Scan for the cell matching the given text and deliver its (x, y) coordinate at center. 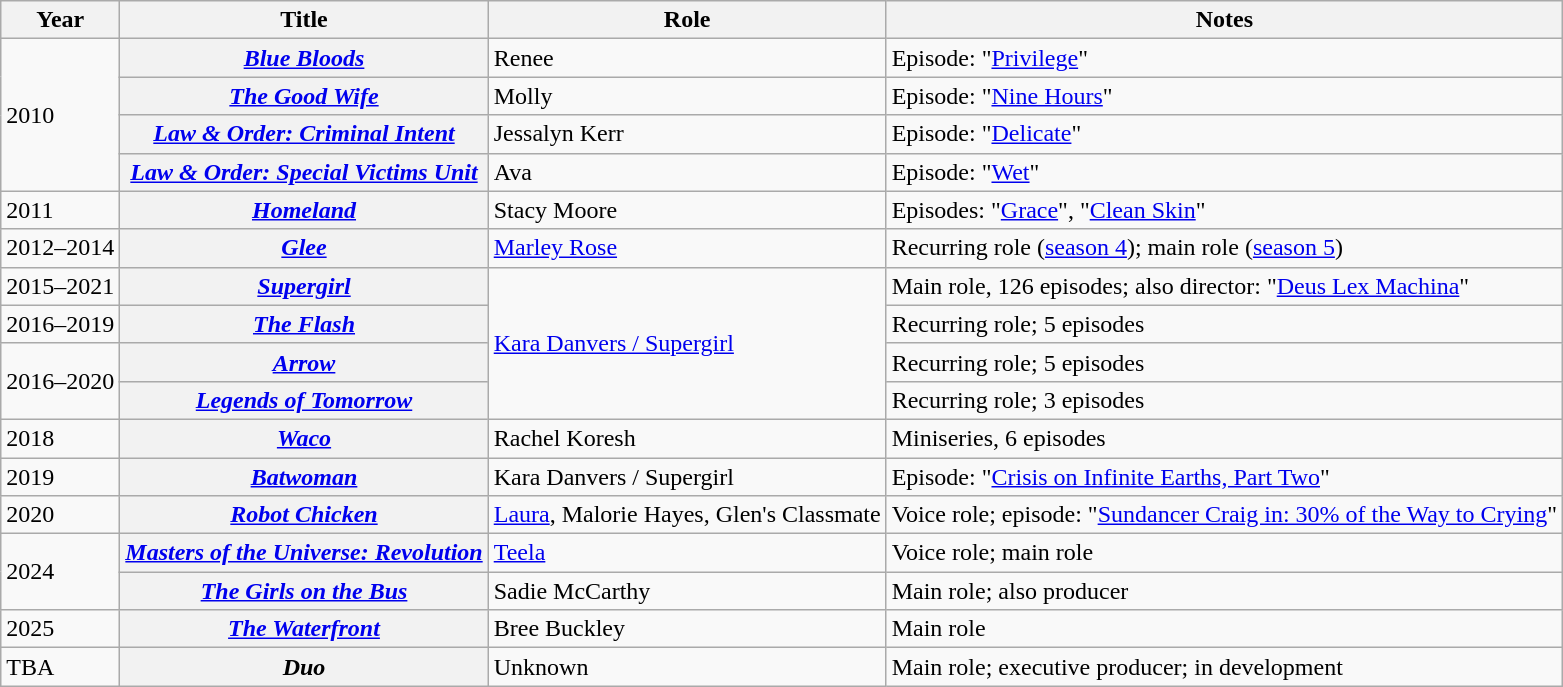
Legends of Tomorrow (304, 400)
Law & Order: Special Victims Unit (304, 172)
Marley Rose (687, 248)
The Flash (304, 324)
Main role; also producer (1224, 591)
2010 (60, 115)
Episode: "Delicate" (1224, 134)
Waco (304, 438)
Laura, Malorie Hayes, Glen's Classmate (687, 515)
Robot Chicken (304, 515)
Rachel Koresh (687, 438)
Miniseries, 6 episodes (1224, 438)
Sadie McCarthy (687, 591)
Episode: "Wet" (1224, 172)
Main role; executive producer; in development (1224, 667)
Recurring role (season 4); main role (season 5) (1224, 248)
Episode: "Crisis on Infinite Earths, Part Two" (1224, 477)
2016–2019 (60, 324)
2025 (60, 629)
Recurring role; 3 episodes (1224, 400)
Molly (687, 96)
Renee (687, 58)
Arrow (304, 362)
Voice role; main role (1224, 553)
Ava (687, 172)
Supergirl (304, 286)
Main role (1224, 629)
Batwoman (304, 477)
2015–2021 (60, 286)
Homeland (304, 210)
Stacy Moore (687, 210)
Notes (1224, 20)
2016–2020 (60, 381)
Duo (304, 667)
2011 (60, 210)
Title (304, 20)
Episodes: "Grace", "Clean Skin" (1224, 210)
Episode: "Privilege" (1224, 58)
Main role, 126 episodes; also director: "Deus Lex Machina" (1224, 286)
2024 (60, 572)
2019 (60, 477)
Masters of the Universe: Revolution (304, 553)
Blue Bloods (304, 58)
The Good Wife (304, 96)
2020 (60, 515)
TBA (60, 667)
Glee (304, 248)
2012–2014 (60, 248)
Unknown (687, 667)
Bree Buckley (687, 629)
Jessalyn Kerr (687, 134)
The Waterfront (304, 629)
Law & Order: Criminal Intent (304, 134)
Teela (687, 553)
The Girls on the Bus (304, 591)
Voice role; episode: "Sundancer Craig in: 30% of the Way to Crying" (1224, 515)
Year (60, 20)
2018 (60, 438)
Episode: "Nine Hours" (1224, 96)
Role (687, 20)
